Scan for the cell matching the given text and deliver its [x, y] coordinate at center. 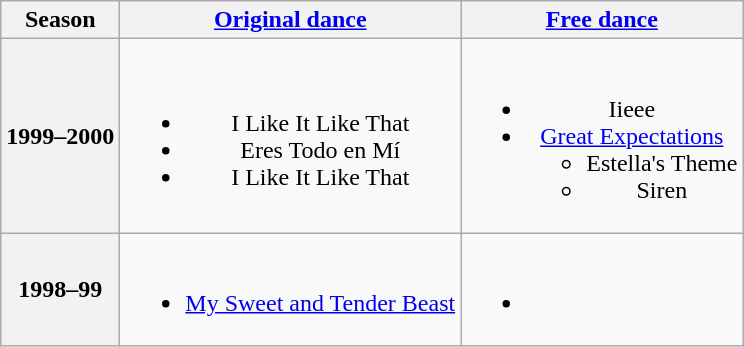
I Like It Like ThatEres Todo en MíI Like It Like That [290, 136]
Free dance [602, 20]
My Sweet and Tender Beast [290, 290]
1999–2000 [60, 136]
1998–99 [60, 290]
Iieee Great ExpectationsEstella's Theme Siren [602, 136]
Season [60, 20]
Original dance [290, 20]
